Pinpoint the cell where the given text exists, returning its [x, y] midpoint coordinate. 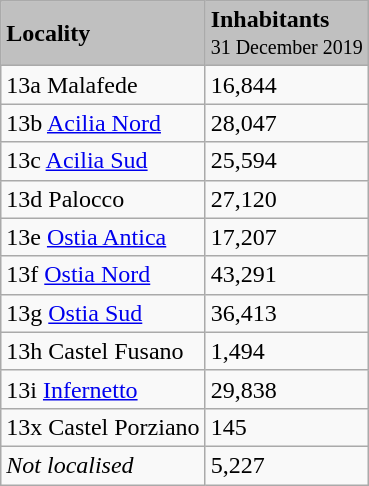
13c Acilia Sud [103, 161]
13d Palocco [103, 199]
13i Infernetto [103, 389]
17,207 [286, 237]
27,120 [286, 199]
36,413 [286, 313]
5,227 [286, 465]
43,291 [286, 275]
Inhabitants31 December 2019 [286, 34]
145 [286, 427]
29,838 [286, 389]
Not localised [103, 465]
16,844 [286, 85]
13e Ostia Antica [103, 237]
13h Castel Fusano [103, 351]
25,594 [286, 161]
13b Acilia Nord [103, 123]
13a Malafede [103, 85]
Locality [103, 34]
1,494 [286, 351]
13x Castel Porziano [103, 427]
28,047 [286, 123]
13f Ostia Nord [103, 275]
13g Ostia Sud [103, 313]
